Provide the [x, y] coordinate of the cell's center where the given text is located.  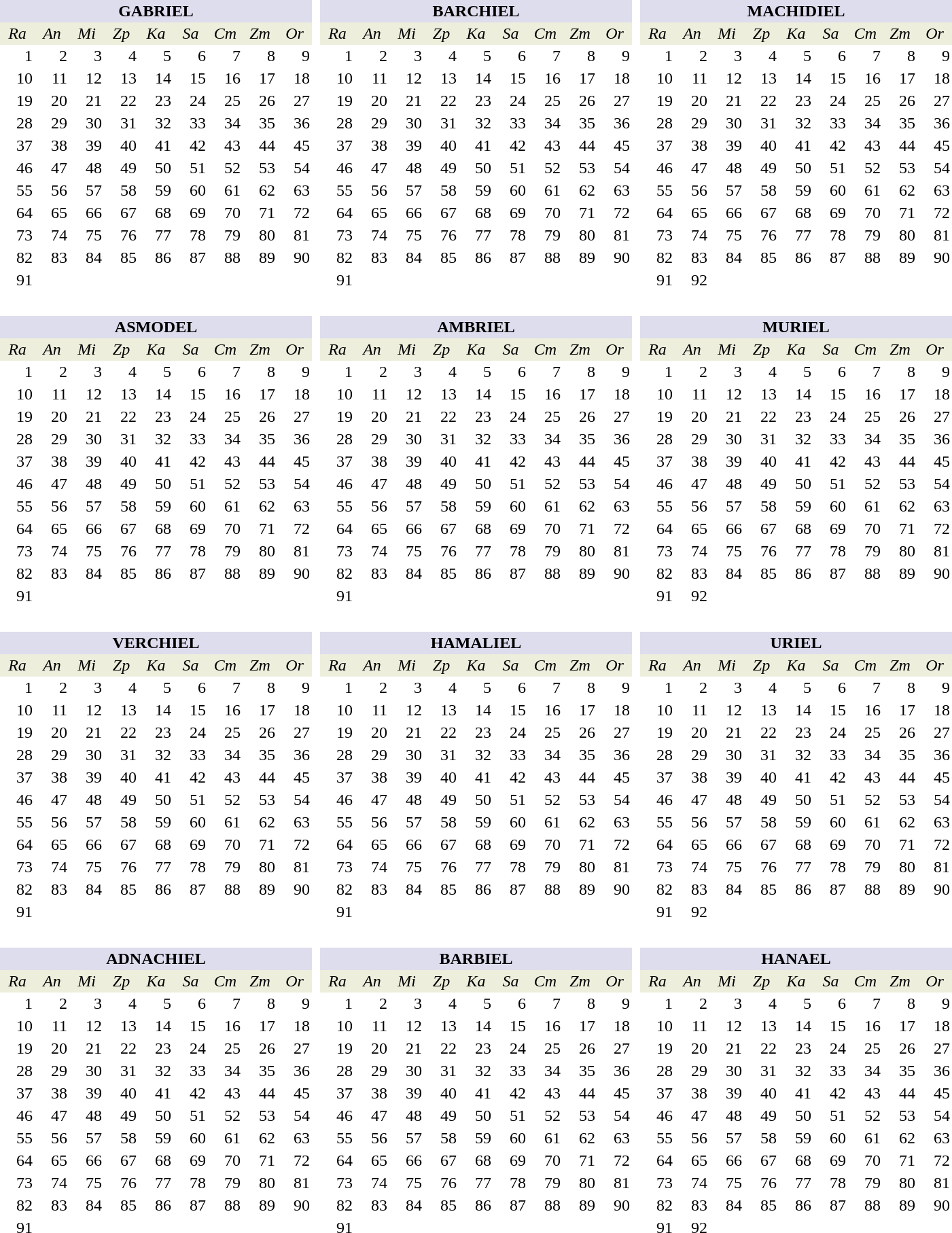
HAMALIEL [476, 643]
MURIEL [796, 327]
ADNACHIEL [156, 959]
VERCHIEL [156, 643]
BARBIEL [476, 959]
AMBRIEL [476, 327]
GABRIEL [156, 11]
URIEL [796, 643]
BARCHIEL [476, 11]
ASMODEL [156, 327]
HANAEL [796, 959]
MACHIDIEL [796, 11]
